Capture the cell that displays the provided text and extract its (X, Y) central coordinate. 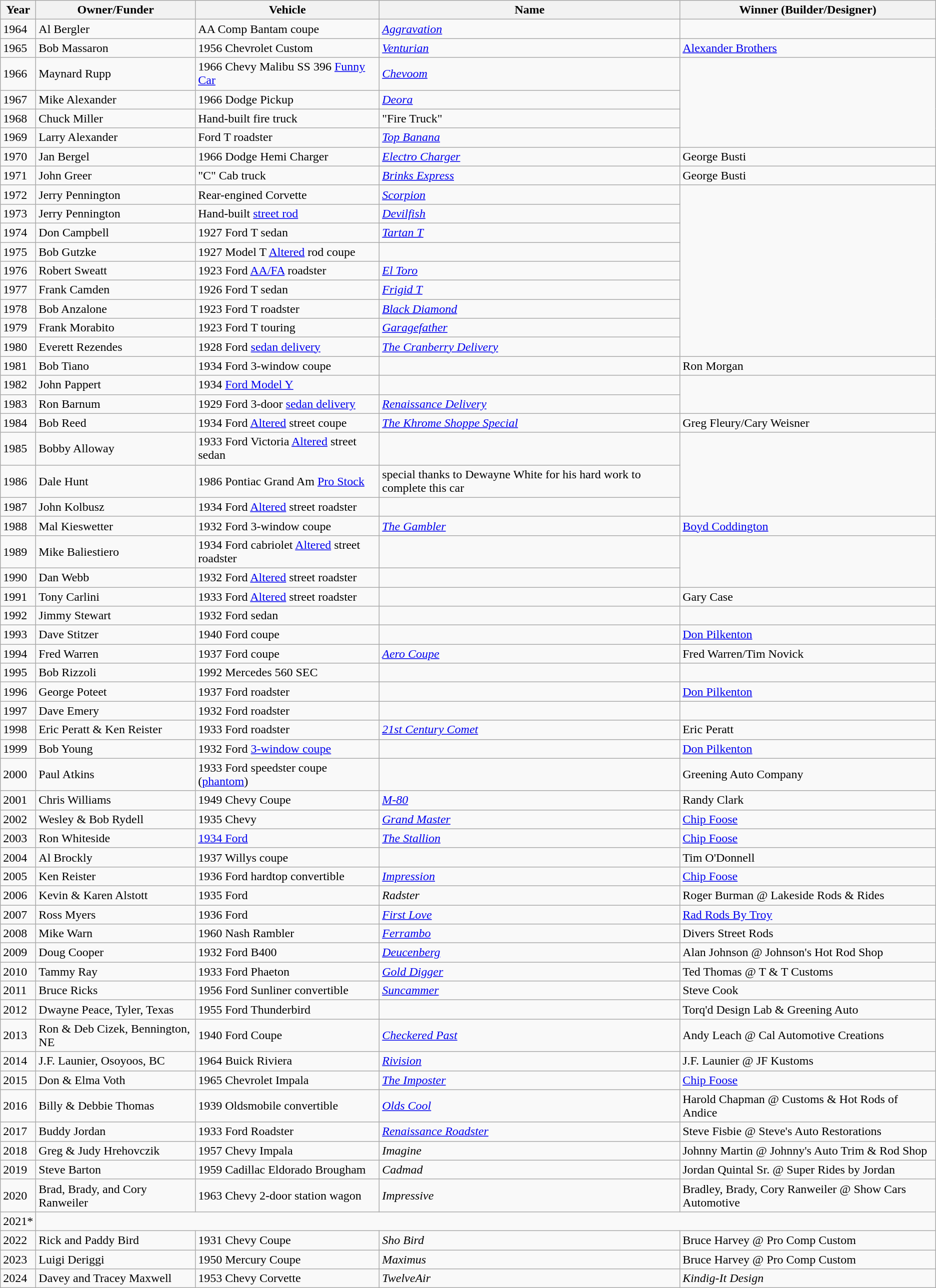
Jordan Quintal Sr. @ Super Rides by Jordan (808, 1170)
1978 (18, 309)
The Imposter (530, 1080)
Ford T roadster (287, 137)
Jimmy Stewart (116, 616)
Bruce Ricks (116, 991)
Maximus (530, 1259)
1934 Ford 3-window coupe (287, 366)
Frank Morabito (116, 328)
1990 (18, 577)
1934 Ford Altered street roadster (287, 507)
John Kolbusz (116, 507)
2001 (18, 800)
1956 Ford Sunliner convertible (287, 991)
1940 Ford coupe (287, 635)
Tartan T (530, 232)
Tony Carlini (116, 596)
1975 (18, 251)
1970 (18, 156)
Ron Whiteside (116, 838)
Ferrambo (530, 934)
El Toro (530, 271)
1928 Ford sedan delivery (287, 347)
2002 (18, 819)
Bob Reed (116, 423)
1932 Ford Altered street roadster (287, 577)
1976 (18, 271)
Aggravation (530, 29)
1937 Ford coupe (287, 654)
1932 Ford sedan (287, 616)
1926 Ford T sedan (287, 290)
Mal Kieswetter (116, 526)
1979 (18, 328)
Gary Case (808, 596)
1982 (18, 385)
The Cranberry Delivery (530, 347)
Ron Barnum (116, 404)
1949 Chevy Coupe (287, 800)
2000 (18, 775)
Winner (Builder/Designer) (808, 10)
J.F. Launier, Osoyoos, BC (116, 1061)
"C" Cab truck (287, 175)
Wesley & Bob Rydell (116, 819)
Dale Hunt (116, 481)
1968 (18, 118)
1932 Ford roadster (287, 711)
21st Century Comet (530, 730)
Aero Coupe (530, 654)
Steve Barton (116, 1170)
1973 (18, 213)
Randy Clark (808, 800)
1957 Chevy Impala (287, 1151)
Johnny Martin @ Johnny's Auto Trim & Rod Shop (808, 1151)
Ted Thomas @ T & T Customs (808, 972)
Bob Massaron (116, 48)
Dan Webb (116, 577)
Don & Elma Voth (116, 1080)
2004 (18, 857)
1993 (18, 635)
Tim O'Donnell (808, 857)
1986 (18, 481)
1940 Ford Coupe (287, 1036)
Torq'd Design Lab & Greening Auto (808, 1010)
2014 (18, 1061)
Chuck Miller (116, 118)
TwelveAir (530, 1279)
Frigid T (530, 290)
Alexander Brothers (808, 48)
2009 (18, 953)
2006 (18, 895)
Ken Reister (116, 876)
1929 Ford 3-door sedan delivery (287, 404)
2016 (18, 1106)
Brad, Brady, and Cory Ranweiler (116, 1196)
1967 (18, 99)
1950 Mercury Coupe (287, 1259)
1934 Ford (287, 838)
Ron Morgan (808, 366)
Mike Baliestiero (116, 552)
Deora (530, 99)
1935 Ford (287, 895)
Rick and Paddy Bird (116, 1240)
1964 Buick Riviera (287, 1061)
Electro Charger (530, 156)
1963 Chevy 2-door station wagon (287, 1196)
1966 Dodge Hemi Charger (287, 156)
The Stallion (530, 838)
1934 Ford cabriolet Altered street roadster (287, 552)
1933 Ford roadster (287, 730)
Bob Gutzke (116, 251)
Buddy Jordan (116, 1132)
1953 Chevy Corvette (287, 1279)
Frank Camden (116, 290)
2015 (18, 1080)
Radster (530, 895)
2020 (18, 1196)
Paul Atkins (116, 775)
2012 (18, 1010)
1994 (18, 654)
Venturian (530, 48)
1997 (18, 711)
Steve Fisbie @ Steve's Auto Restorations (808, 1132)
J.F. Launier @ JF Kustoms (808, 1061)
Bobby Alloway (116, 449)
2007 (18, 914)
Ron & Deb Cizek, Bennington, NE (116, 1036)
1981 (18, 366)
1933 Ford speedster coupe (phantom) (287, 775)
Renaissance Delivery (530, 404)
AA Comp Bantam coupe (287, 29)
Hand-built fire truck (287, 118)
Brinks Express (530, 175)
2017 (18, 1132)
Luigi Deriggi (116, 1259)
First Love (530, 914)
1936 Ford hardtop convertible (287, 876)
Chris Williams (116, 800)
Rivision (530, 1061)
1991 (18, 596)
George Poteet (116, 692)
1933 Ford Altered street roadster (287, 596)
Roger Burman @ Lakeside Rods & Rides (808, 895)
1966 Dodge Pickup (287, 99)
Kindig-It Design (808, 1279)
1931 Chevy Coupe (287, 1240)
1956 Chevrolet Custom (287, 48)
Fred Warren/Tim Novick (808, 654)
Bob Rizzoli (116, 673)
Year (18, 10)
1955 Ford Thunderbird (287, 1010)
1923 Ford AA/FA roadster (287, 271)
Doug Cooper (116, 953)
1986 Pontiac Grand Am Pro Stock (287, 481)
1934 Ford Model Y (287, 385)
Tammy Ray (116, 972)
Imagine (530, 1151)
special thanks to Dewayne White for his hard work to complete this car (530, 481)
1969 (18, 137)
Don Campbell (116, 232)
Bob Anzalone (116, 309)
1998 (18, 730)
1934 Ford Altered street coupe (287, 423)
Dave Emery (116, 711)
Alan Johnson @ Johnson's Hot Rod Shop (808, 953)
Dave Stitzer (116, 635)
Black Diamond (530, 309)
Garagefather (530, 328)
1966 Chevy Malibu SS 396 Funny Car (287, 74)
Mike Warn (116, 934)
2011 (18, 991)
Vehicle (287, 10)
Bob Tiano (116, 366)
Robert Sweatt (116, 271)
1936 Ford (287, 914)
Suncammer (530, 991)
"Fire Truck" (530, 118)
Grand Master (530, 819)
1965 (18, 48)
2019 (18, 1170)
Sho Bird (530, 1240)
2018 (18, 1151)
Bradley, Brady, Cory Ranweiler @ Show Cars Automotive (808, 1196)
Greg & Judy Hrehovczik (116, 1151)
Rad Rods By Troy (808, 914)
Eric Peratt (808, 730)
Eric Peratt & Ken Reister (116, 730)
1935 Chevy (287, 819)
1988 (18, 526)
Harold Chapman @ Customs & Hot Rods of Andice (808, 1106)
Ross Myers (116, 914)
1927 Ford T sedan (287, 232)
Impression (530, 876)
2024 (18, 1279)
Name (530, 10)
Steve Cook (808, 991)
1960 Nash Rambler (287, 934)
Dwayne Peace, Tyler, Texas (116, 1010)
1995 (18, 673)
Impressive (530, 1196)
Owner/Funder (116, 10)
Boyd Coddington (808, 526)
2023 (18, 1259)
1987 (18, 507)
Divers Street Rods (808, 934)
Larry Alexander (116, 137)
Andy Leach @ Cal Automotive Creations (808, 1036)
1983 (18, 404)
1999 (18, 749)
Davey and Tracey Maxwell (116, 1279)
1959 Cadillac Eldorado Brougham (287, 1170)
Everett Rezendes (116, 347)
2022 (18, 1240)
Deucenberg (530, 953)
Kevin & Karen Alstott (116, 895)
Fred Warren (116, 654)
Cadmad (530, 1170)
Mike Alexander (116, 99)
2008 (18, 934)
1937 Ford roadster (287, 692)
Billy & Debbie Thomas (116, 1106)
1972 (18, 194)
1923 Ford T touring (287, 328)
2013 (18, 1036)
1989 (18, 552)
Jan Bergel (116, 156)
Greg Fleury/Cary Weisner (808, 423)
The Gambler (530, 526)
Chevoom (530, 74)
Al Bergler (116, 29)
1933 Ford Roadster (287, 1132)
Checkered Past (530, 1036)
Olds Cool (530, 1106)
1937 Willys coupe (287, 857)
1971 (18, 175)
1985 (18, 449)
Rear-engined Corvette (287, 194)
Devilfish (530, 213)
Scorpion (530, 194)
1939 Oldsmobile convertible (287, 1106)
1966 (18, 74)
1923 Ford T roadster (287, 309)
2003 (18, 838)
1992 Mercedes 560 SEC (287, 673)
1927 Model T Altered rod coupe (287, 251)
1933 Ford Victoria Altered street sedan (287, 449)
M-80 (530, 800)
Gold Digger (530, 972)
1965 Chevrolet Impala (287, 1080)
John Greer (116, 175)
Top Banana (530, 137)
1977 (18, 290)
Greening Auto Company (808, 775)
1992 (18, 616)
Al Brockly (116, 857)
2005 (18, 876)
John Pappert (116, 385)
1974 (18, 232)
1964 (18, 29)
Maynard Rupp (116, 74)
1980 (18, 347)
1933 Ford Phaeton (287, 972)
1996 (18, 692)
2021* (18, 1221)
1932 Ford B400 (287, 953)
Bob Young (116, 749)
The Khrome Shoppe Special (530, 423)
Hand-built street rod (287, 213)
Renaissance Roadster (530, 1132)
2010 (18, 972)
1984 (18, 423)
